Find where the given text appears and provide that cell's center as (x, y) coordinate. 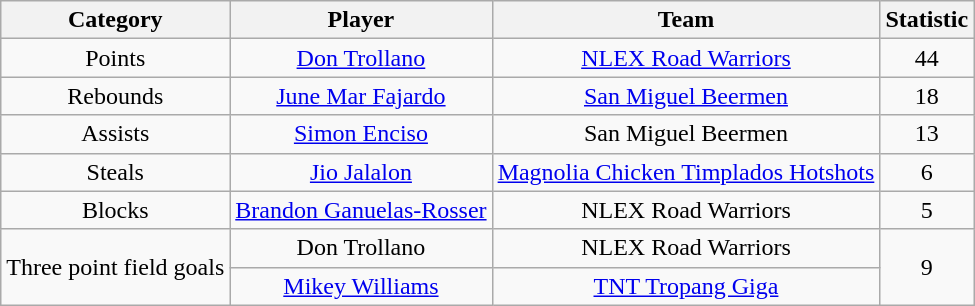
Simon Enciso (361, 134)
Mikey Williams (361, 286)
13 (927, 134)
Blocks (116, 210)
Three point field goals (116, 267)
Category (116, 20)
Team (686, 20)
June Mar Fajardo (361, 96)
Magnolia Chicken Timplados Hotshots (686, 172)
Jio Jalalon (361, 172)
Player (361, 20)
Points (116, 58)
44 (927, 58)
9 (927, 267)
18 (927, 96)
Rebounds (116, 96)
6 (927, 172)
Assists (116, 134)
Statistic (927, 20)
Steals (116, 172)
TNT Tropang Giga (686, 286)
5 (927, 210)
Brandon Ganuelas-Rosser (361, 210)
